Extract the [x, y] coordinate from the center of the cell holding the provided text.  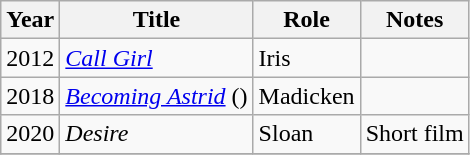
Year [30, 20]
Desire [156, 134]
Notes [414, 20]
Iris [306, 58]
Becoming Astrid () [156, 96]
Title [156, 20]
Call Girl [156, 58]
2012 [30, 58]
2020 [30, 134]
Madicken [306, 96]
2018 [30, 96]
Short film [414, 134]
Sloan [306, 134]
Role [306, 20]
